Locate the cell with the specified text and output its [X, Y] center coordinate. 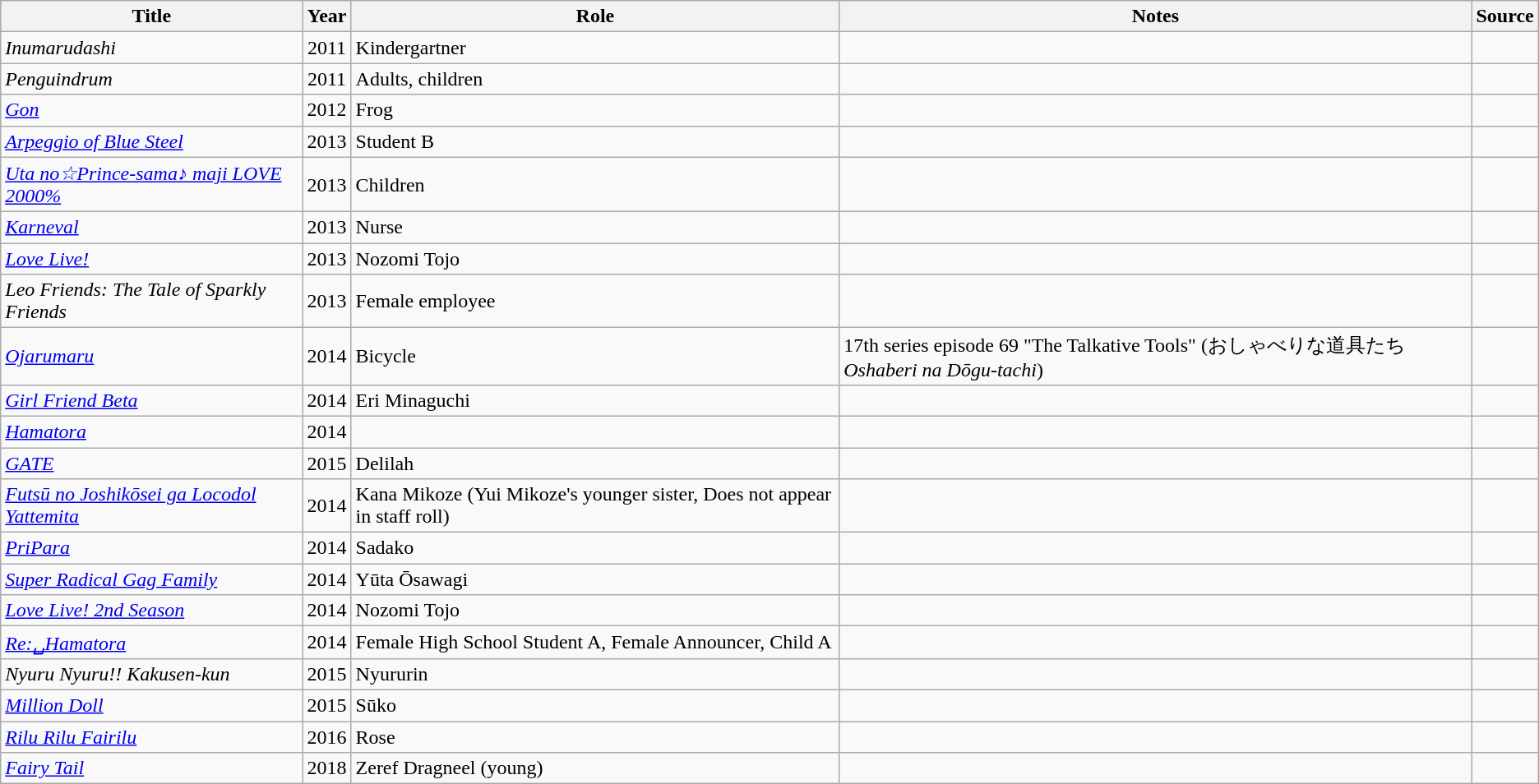
Nurse [595, 228]
Gon [151, 110]
Love Live! [151, 259]
Karneval [151, 228]
Hamatora [151, 431]
Eri Minaguchi [595, 400]
Student B [595, 141]
Rilu Rilu Fairilu [151, 737]
Sūko [595, 705]
Uta no☆Prince-sama♪ maji LOVE 2000% [151, 184]
Arpeggio of Blue Steel [151, 141]
Ojarumaru [151, 357]
Love Live! 2nd Season [151, 611]
Nyuru Nyuru!! Kakusen-kun [151, 674]
Role [595, 16]
Futsū no Joshikōsei ga Locodol Yattemita [151, 506]
Kana Mikoze (Yui Mikoze's younger sister, Does not appear in staff roll) [595, 506]
Girl Friend Beta [151, 400]
Million Doll [151, 705]
Inumarudashi [151, 48]
2012 [327, 110]
PriPara [151, 548]
Super Radical Gag Family [151, 579]
2018 [327, 768]
Sadako [595, 548]
Year [327, 16]
Leo Friends: The Tale of Sparkly Friends [151, 301]
Zeref Dragneel (young) [595, 768]
Frog [595, 110]
Adults, children [595, 79]
Penguindrum [151, 79]
Fairy Tail [151, 768]
Kindergartner [595, 48]
Children [595, 184]
2016 [327, 737]
Title [151, 16]
GATE [151, 463]
Bicycle [595, 357]
Female employee [595, 301]
Delilah [595, 463]
Re:␣Hamatora [151, 643]
17th series episode 69 "The Talkative Tools" (おしゃべりな道具たち Oshaberi na Dōgu-tachi) [1156, 357]
Rose [595, 737]
Notes [1156, 16]
Yūta Ōsawagi [595, 579]
Female High School Student A, Female Announcer, Child A [595, 643]
Nyururin [595, 674]
Source [1504, 16]
